Pinpoint the cell where the given text exists, returning its (X, Y) midpoint coordinate. 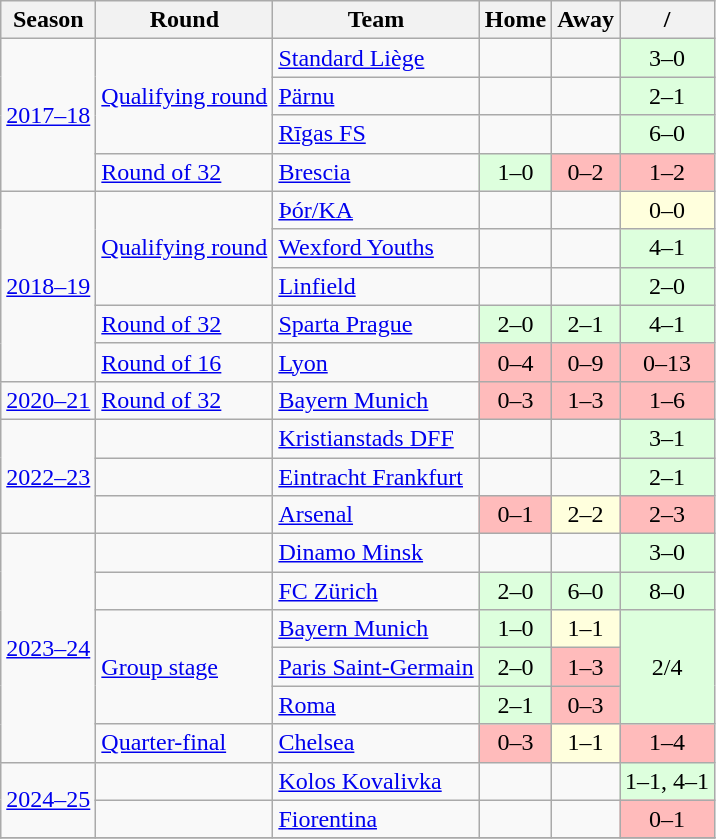
0–2 (586, 172)
Round (184, 20)
8–0 (668, 591)
Sparta Prague (376, 324)
3–1 (668, 438)
0–0 (668, 210)
Round of 16 (184, 362)
Brescia (376, 172)
2020–21 (48, 400)
Chelsea (376, 743)
FC Zürich (376, 591)
2–2 (586, 515)
Home (515, 20)
Standard Liège (376, 58)
Kolos Kovalivka (376, 781)
1–4 (668, 743)
Quarter-final (184, 743)
/ (668, 20)
2018–19 (48, 286)
1–6 (668, 400)
Linfield (376, 286)
Season (48, 20)
2017–18 (48, 115)
Kristianstads DFF (376, 438)
Fiorentina (376, 819)
0–9 (586, 362)
Rīgas FS (376, 134)
Pärnu (376, 96)
Roma (376, 705)
2/4 (668, 667)
Dinamo Minsk (376, 553)
Þór/KA (376, 210)
2–3 (668, 515)
Group stage (184, 667)
0–4 (515, 362)
0–13 (668, 362)
Lyon (376, 362)
1–2 (668, 172)
Away (586, 20)
Paris Saint-Germain (376, 667)
Arsenal (376, 515)
2024–25 (48, 800)
2023–24 (48, 648)
Team (376, 20)
Eintracht Frankfurt (376, 477)
Wexford Youths (376, 248)
2022–23 (48, 476)
1–1, 4–1 (668, 781)
